Capture the cell that displays the provided text and extract its (x, y) central coordinate. 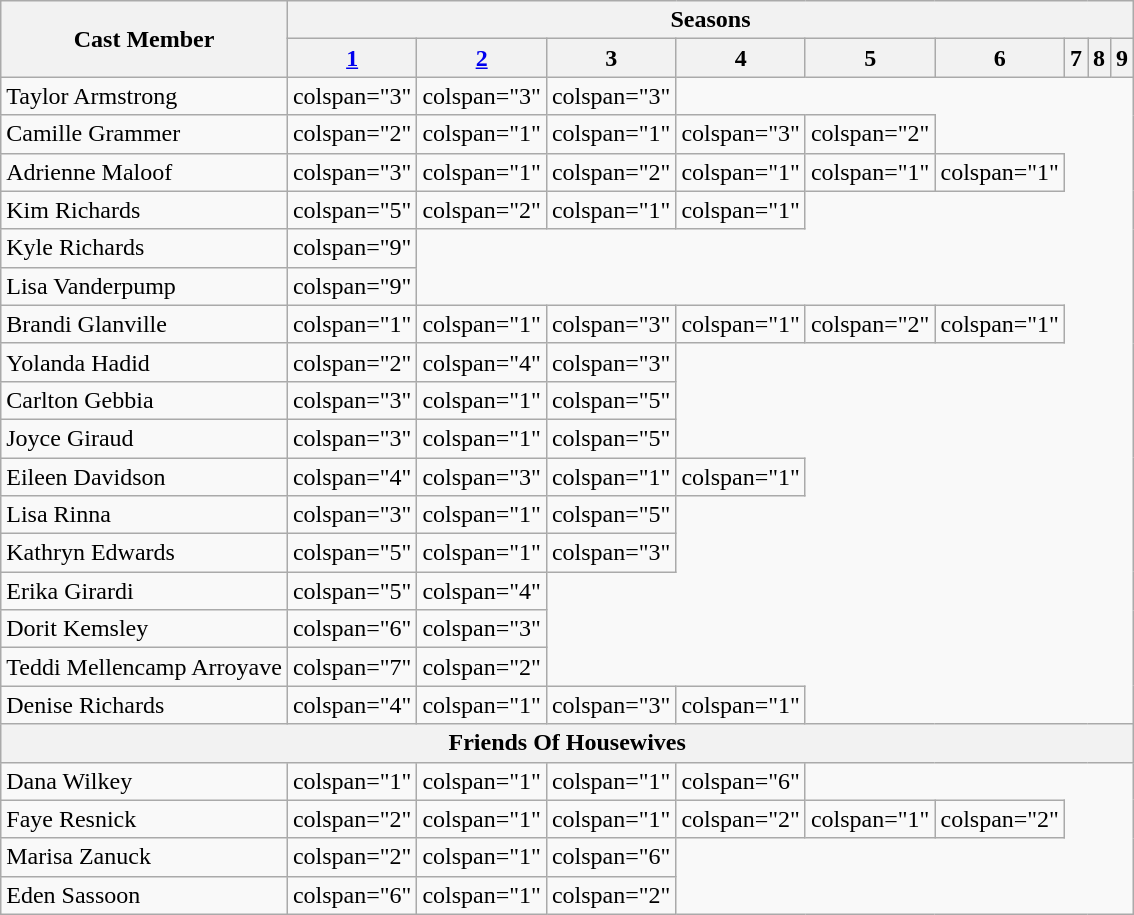
Eileen Davidson (144, 477)
Cast Member (144, 39)
8 (1100, 58)
1 (352, 58)
colspan="7" (352, 667)
Denise Richards (144, 705)
Adrienne Maloof (144, 172)
7 (1076, 58)
Joyce Giraud (144, 438)
Camille Grammer (144, 134)
Yolanda Hadid (144, 362)
5 (870, 58)
Kim Richards (144, 210)
2 (482, 58)
9 (1122, 58)
Lisa Rinna (144, 515)
Kathryn Edwards (144, 553)
6 (1000, 58)
3 (611, 58)
Kyle Richards (144, 248)
Eden Sassoon (144, 895)
4 (741, 58)
Taylor Armstrong (144, 96)
Dorit Kemsley (144, 629)
Friends Of Housewives (568, 743)
Erika Girardi (144, 591)
Seasons (710, 20)
Faye Resnick (144, 819)
Lisa Vanderpump (144, 286)
Carlton Gebbia (144, 400)
Marisa Zanuck (144, 857)
Brandi Glanville (144, 324)
Teddi Mellencamp Arroyave (144, 667)
Dana Wilkey (144, 781)
